Capture the cell that displays the provided text and extract its (x, y) central coordinate. 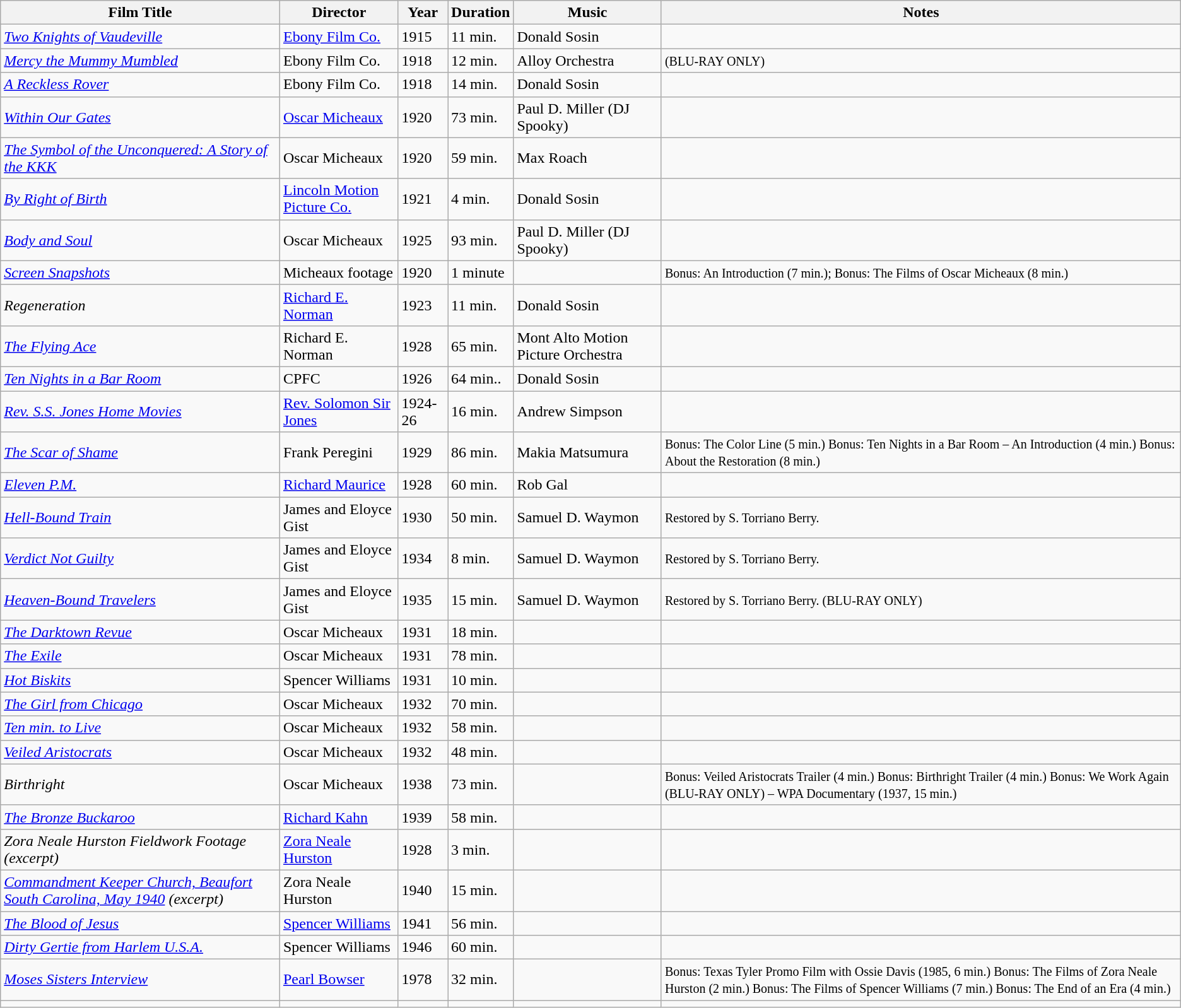
4 min. (481, 199)
The Girl from Chicago (140, 704)
50 min. (481, 517)
The Exile (140, 656)
The Symbol of the Unconquered: A Story of the KKK (140, 158)
1935 (423, 599)
Bonus: Veiled Aristocrats Trailer (4 min.) Bonus: Birthright Trailer (4 min.) Bonus: We Work Again (BLU-RAY ONLY) – WPA Documentary (1937, 15 min.) (921, 785)
Music (587, 13)
93 min. (481, 240)
56 min. (481, 923)
59 min. (481, 158)
Hell-Bound Train (140, 517)
(BLU-RAY ONLY) (921, 61)
1938 (423, 785)
Mercy the Mummy Mumbled (140, 61)
1940 (423, 891)
65 min. (481, 346)
Max Roach (587, 158)
Richard Maurice (339, 485)
By Right of Birth (140, 199)
Birthright (140, 785)
1915 (423, 37)
Bonus: An Introduction (7 min.); Bonus: The Films of Oscar Micheaux (8 min.) (921, 273)
8 min. (481, 559)
CPFC (339, 378)
Andrew Simpson (587, 411)
The Flying Ace (140, 346)
Makia Matsumura (587, 453)
1978 (423, 980)
Lincoln Motion Picture Co. (339, 199)
16 min. (481, 411)
Film Title (140, 13)
Bonus: The Color Line (5 min.) Bonus: Ten Nights in a Bar Room – An Introduction (4 min.) Bonus: About the Restoration (8 min.) (921, 453)
1925 (423, 240)
1946 (423, 947)
Mont Alto Motion Picture Orchestra (587, 346)
Regeneration (140, 305)
Duration (481, 13)
The Scar of Shame (140, 453)
18 min. (481, 632)
Ten min. to Live (140, 728)
Year (423, 13)
Micheaux footage (339, 273)
10 min. (481, 680)
14 min. (481, 85)
Commandment Keeper Church, Beaufort South Carolina, May 1940 (excerpt) (140, 891)
Heaven-Bound Travelers (140, 599)
Eleven P.M. (140, 485)
Rev. S.S. Jones Home Movies (140, 411)
Moses Sisters Interview (140, 980)
Zora Neale Hurston Fieldwork Footage (excerpt) (140, 849)
The Darktown Revue (140, 632)
64 min.. (481, 378)
48 min. (481, 752)
Rob Gal (587, 485)
3 min. (481, 849)
Alloy Orchestra (587, 61)
Pearl Bowser (339, 980)
86 min. (481, 453)
Body and Soul (140, 240)
1926 (423, 378)
32 min. (481, 980)
Verdict Not Guilty (140, 559)
A Reckless Rover (140, 85)
Veiled Aristocrats (140, 752)
1 minute (481, 273)
Notes (921, 13)
1923 (423, 305)
1929 (423, 453)
The Bronze Buckaroo (140, 817)
78 min. (481, 656)
Hot Biskits (140, 680)
Two Knights of Vaudeville (140, 37)
Within Our Gates (140, 117)
Dirty Gertie from Harlem U.S.A. (140, 947)
Ten Nights in a Bar Room (140, 378)
Screen Snapshots (140, 273)
1939 (423, 817)
1941 (423, 923)
The Blood of Jesus (140, 923)
1921 (423, 199)
Director (339, 13)
Richard Kahn (339, 817)
Frank Peregini (339, 453)
Rev. Solomon Sir Jones (339, 411)
1934 (423, 559)
12 min. (481, 61)
70 min. (481, 704)
1930 (423, 517)
Restored by S. Torriano Berry. (BLU-RAY ONLY) (921, 599)
1924-26 (423, 411)
